Return (X, Y) of the center of cell containing provided text 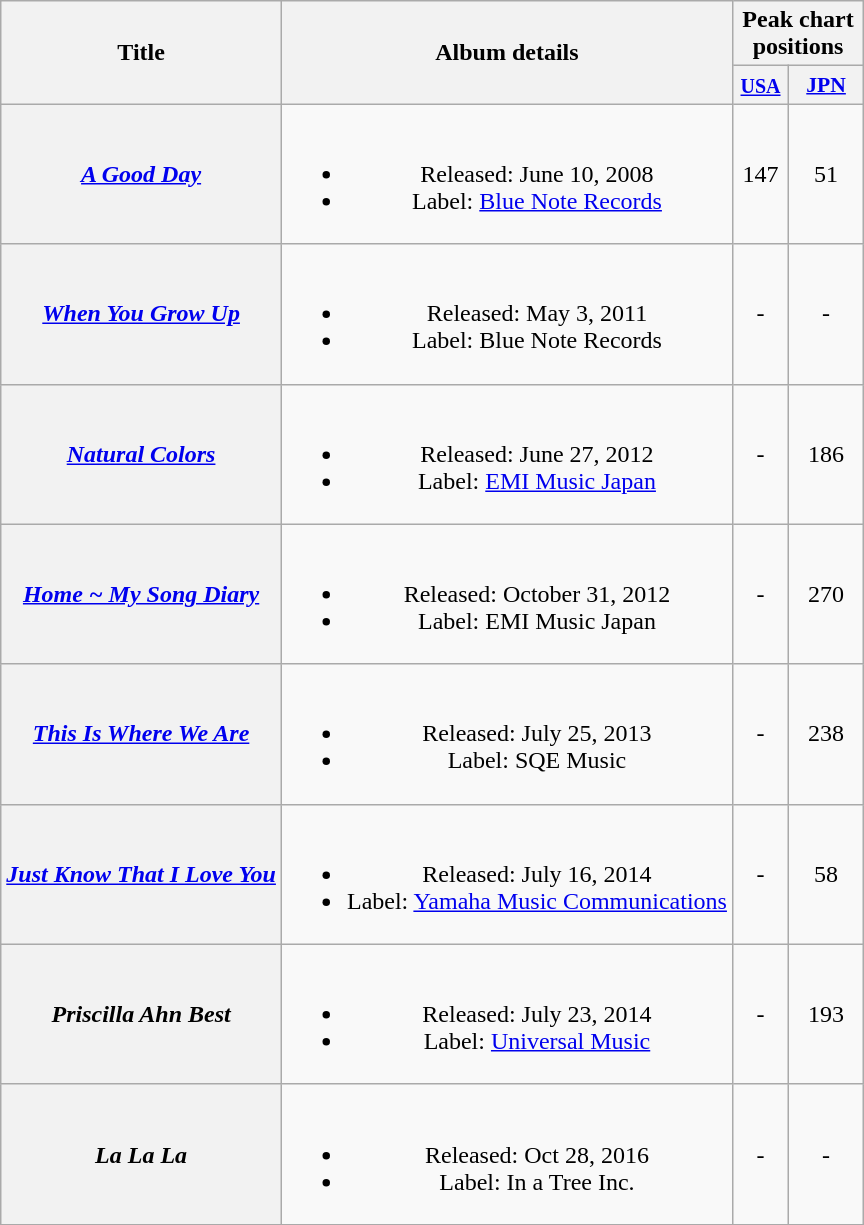
270 (826, 594)
Peak chart positions (798, 34)
147 (760, 174)
Just Know That I Love You (142, 874)
Released: June 10, 2008Label: Blue Note Records (506, 174)
Released: May 3, 2011Label: Blue Note Records (506, 314)
This Is Where We Are (142, 734)
Released: July 25, 2013Label: SQE Music (506, 734)
Title (142, 52)
La La La (142, 1154)
51 (826, 174)
JPN (826, 85)
Home ~ My Song Diary (142, 594)
A Good Day (142, 174)
58 (826, 874)
Album details (506, 52)
Priscilla Ahn Best (142, 1014)
Natural Colors (142, 454)
Released: July 16, 2014Label: Yamaha Music Communications (506, 874)
Released: June 27, 2012Label: EMI Music Japan (506, 454)
Released: July 23, 2014Label: Universal Music (506, 1014)
186 (826, 454)
USA (760, 85)
Released: Oct 28, 2016Label: In a Tree Inc. (506, 1154)
193 (826, 1014)
Released: October 31, 2012Label: EMI Music Japan (506, 594)
When You Grow Up (142, 314)
238 (826, 734)
